Determine the [X, Y] coordinate at the center of the cell enclosing the given text.  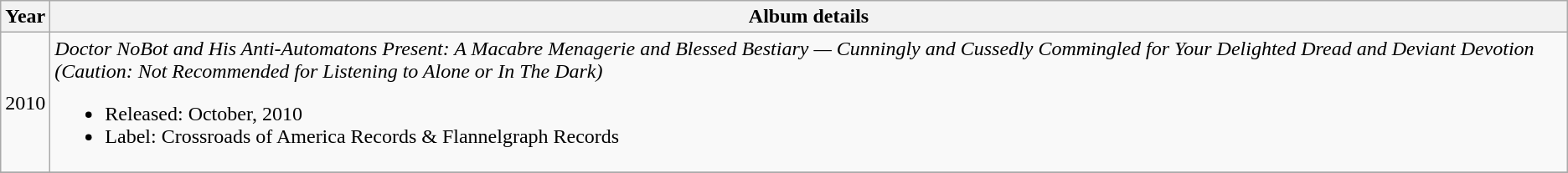
Year [25, 17]
Album details [809, 17]
2010 [25, 102]
